Determine the [X, Y] coordinate at the center of the cell enclosing the given text.  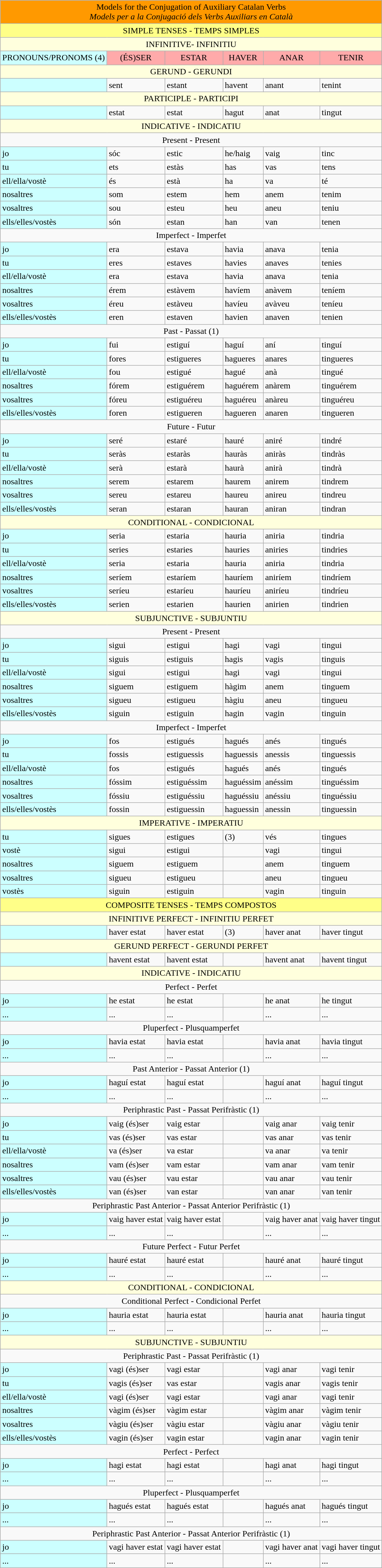
estiguérem [194, 386]
anaves [292, 263]
fou [136, 372]
estiguis [194, 659]
Past - Passat (1) [191, 331]
estigué [194, 372]
és [136, 181]
tingueren [351, 413]
has [243, 167]
tinguessin [351, 809]
estarien [194, 604]
hagi tingut [351, 1465]
vàgiu (és)ser [136, 1424]
vagin estar [194, 1438]
estiguéssim [194, 782]
vaig anar [292, 1124]
Past Anterior - Passat Anterior (1) [191, 1069]
fóssim [136, 782]
tindrem [351, 481]
estem [194, 195]
anirà [292, 468]
avàveu [292, 304]
vagin tenir [351, 1438]
està [194, 181]
vau estar [194, 1178]
vaig (és)ser [136, 1124]
vaig estar [194, 1124]
vas [292, 167]
fossis [136, 755]
han [243, 222]
seran [136, 509]
hauré [243, 440]
havent anat [292, 960]
estiguéssiu [194, 795]
aniries [292, 550]
estaven [194, 317]
vau anar [292, 1178]
anant [292, 85]
anares [292, 358]
haureu [243, 495]
tindríeu [351, 591]
estàs [194, 167]
hauríem [243, 577]
haguéssiu [243, 795]
TENIR [351, 58]
tindrà [351, 468]
hàgim [243, 686]
haguí anat [292, 1083]
he/haig [243, 153]
estigueren [194, 413]
tenim [351, 195]
fossin [136, 809]
van [292, 222]
vàgim estar [194, 1410]
vagis tenir [351, 1383]
havent tingut [351, 960]
tinguéreu [351, 400]
som [136, 195]
anessis [292, 755]
sou [136, 208]
(ÉS)SER [136, 58]
vagis [292, 659]
vàgim tenir [351, 1410]
series [136, 550]
érem [136, 290]
PARTICIPLE - PARTICIPI [191, 99]
va anar [292, 1151]
vaig [292, 153]
van (és)ser [136, 1192]
aniríem [292, 577]
tindríem [351, 577]
tingut [351, 112]
haguessis [243, 755]
haguéssim [243, 782]
estigueres [194, 358]
hagués anat [292, 1506]
vàgim (és)ser [136, 1410]
vau tenir [351, 1178]
vam tenir [351, 1165]
vam (és)ser [136, 1165]
he tingut [351, 1000]
hauries [243, 550]
hagis [243, 659]
va (és)ser [136, 1151]
ESTAR [194, 58]
estaràs [194, 454]
anà [292, 372]
vaig haver tingut [351, 1219]
anàrem [292, 386]
Perfect - Perfet [191, 987]
estaran [194, 509]
Future Perfect - Futur Perfet [191, 1246]
estiguessin [194, 809]
estaves [194, 263]
anéssim [292, 782]
vas anar [292, 1137]
hagués tingut [351, 1506]
havies [243, 263]
són [136, 222]
estaríem [194, 577]
estarem [194, 481]
anaren [292, 413]
hagueren [243, 413]
fores [136, 358]
tinguérem [351, 386]
estaríeu [194, 591]
vas (és)ser [136, 1137]
GERUND PERFECT - GERUNDI PERFET [191, 946]
anàreu [292, 400]
Conditional Perfect - Condicional Perfet [191, 1301]
van anar [292, 1192]
foren [136, 413]
vàgim anar [292, 1410]
serien [136, 604]
hem [243, 195]
anaven [292, 317]
anirem [292, 481]
tinguessis [351, 755]
SIMPLE TENSES - TEMPS SIMPLES [191, 31]
teníem [351, 290]
anirien [292, 604]
estigues [194, 837]
vam estar [194, 1165]
vàgiu anar [292, 1424]
sereu [136, 495]
té [351, 181]
tingues [351, 837]
estic [194, 153]
estareu [194, 495]
havia anat [292, 1041]
teniu [351, 208]
tinguis [351, 659]
haurien [243, 604]
havíeu [243, 304]
ANAR [292, 58]
estant [194, 85]
havíem [243, 290]
tindries [351, 550]
PRONOUNS/PRONOMS (4) [54, 58]
haguí tingut [351, 1083]
ha [243, 181]
hauràs [243, 454]
IMPERATIVE - IMPERATIU [191, 823]
haguérem [243, 386]
hauríeu [243, 591]
havia tingut [351, 1041]
havent [243, 85]
seríeu [136, 591]
tinguí [351, 345]
tenien [351, 317]
tenint [351, 85]
vau (és)ser [136, 1178]
haguessin [243, 809]
tingueres [351, 358]
INFINITIVE- INFINITIU [191, 44]
tindré [351, 440]
tindreu [351, 495]
seríem [136, 577]
haurà [243, 468]
sent [136, 85]
fui [136, 345]
aniríeu [292, 591]
tindrien [351, 604]
aniràs [292, 454]
vagin anar [292, 1438]
aniré [292, 440]
tens [351, 167]
serem [136, 481]
anat [292, 112]
estàvem [194, 290]
vostès [54, 891]
tinguéssim [351, 782]
anéssiu [292, 795]
HAVER [243, 58]
serà [136, 468]
Perfect - Perfect [191, 1451]
estiguessis [194, 755]
Models for the Conjugation of Auxiliary Catalan VerbsModels per a la Conjugació dels Verbs Auxiliars en Català [191, 12]
seré [136, 440]
hauria anat [292, 1315]
anàvem [292, 290]
eres [136, 263]
tindràs [351, 454]
anireu [292, 495]
hauré tingut [351, 1260]
tinc [351, 153]
estàveu [194, 304]
van estar [194, 1192]
hauria tingut [351, 1315]
estan [194, 222]
vés [292, 837]
vagin (és)ser [136, 1438]
vagis (és)ser [136, 1383]
haver tingut [351, 932]
hauré anat [292, 1260]
estiguéreu [194, 400]
hagué [243, 372]
vàgiu estar [194, 1424]
tindran [351, 509]
teníeu [351, 304]
INFINITIVE PERFECT - INFINITIU PERFET [191, 919]
hàgiu [243, 700]
heu [243, 208]
siguis [136, 659]
COMPOSITE TENSES - TEMPS COMPOSTOS [191, 905]
tingué [351, 372]
Future - Futur [191, 427]
haurem [243, 481]
hagin [243, 714]
fóssiu [136, 795]
tinguéssiu [351, 795]
estaré [194, 440]
aniran [292, 509]
estiguí [194, 345]
haguéreu [243, 400]
haver anat [292, 932]
esteu [194, 208]
vagi haver tingut [351, 1547]
aní [292, 345]
sigues [136, 837]
havien [243, 317]
sóc [136, 153]
hauran [243, 509]
tenen [351, 222]
anessin [292, 809]
haguí [243, 345]
fórem [136, 386]
vostè [54, 850]
estarà [194, 468]
fóreu [136, 400]
vaig haver anat [292, 1219]
hagut [243, 112]
éreu [136, 304]
hagi anat [292, 1465]
va tenir [351, 1151]
eren [136, 317]
vagis anar [292, 1383]
va estar [194, 1151]
vagi haver anat [292, 1547]
va [292, 181]
tenies [351, 263]
van tenir [351, 1192]
estaries [194, 550]
ets [136, 167]
seràs [136, 454]
GERUND - GERUNDI [191, 71]
he anat [292, 1000]
vaig tenir [351, 1124]
hagueres [243, 358]
vàgiu tenir [351, 1424]
vas tenir [351, 1137]
vam anar [292, 1165]
